Pinpoint the cell where the given text exists, returning its (x, y) midpoint coordinate. 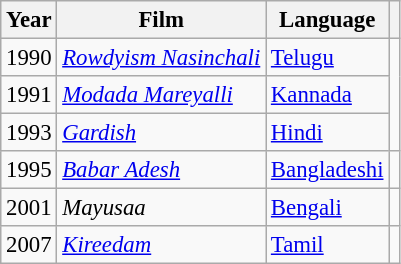
Kireedam (162, 245)
Mayusaa (162, 208)
Language (328, 20)
1995 (29, 170)
Year (29, 20)
1991 (29, 95)
1993 (29, 133)
Gardish (162, 133)
Hindi (328, 133)
Modada Mareyalli (162, 95)
2001 (29, 208)
Bangladeshi (328, 170)
Tamil (328, 245)
1990 (29, 58)
Telugu (328, 58)
Film (162, 20)
Babar Adesh (162, 170)
Bengali (328, 208)
2007 (29, 245)
Rowdyism Nasinchali (162, 58)
Kannada (328, 95)
